Provide the [X, Y] coordinate of the cell's center where the given text is located.  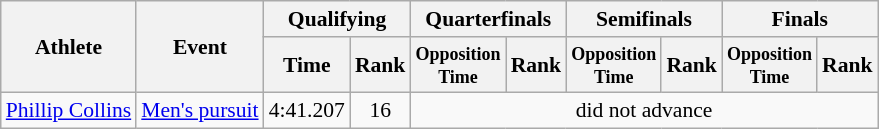
Quarterfinals [488, 19]
4:41.207 [307, 111]
Athlete [68, 47]
Event [200, 47]
Men's pursuit [200, 111]
Time [307, 65]
Qualifying [338, 19]
Finals [800, 19]
did not advance [644, 111]
Phillip Collins [68, 111]
Semifinals [644, 19]
16 [380, 111]
